Locate the cell with the specified text and output its (X, Y) center coordinate. 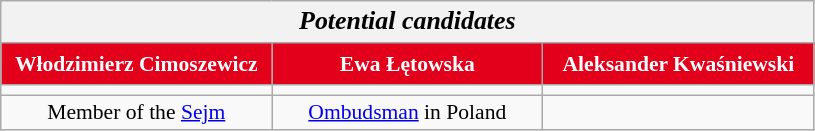
Ombudsman in Poland (408, 113)
Ewa Łętowska (408, 64)
Potential candidates (408, 22)
Aleksander Kwaśniewski (678, 64)
Member of the Sejm (136, 113)
Włodzimierz Cimoszewicz (136, 64)
